For the text-containing cell, return its midpoint in [x, y] coordinate format. 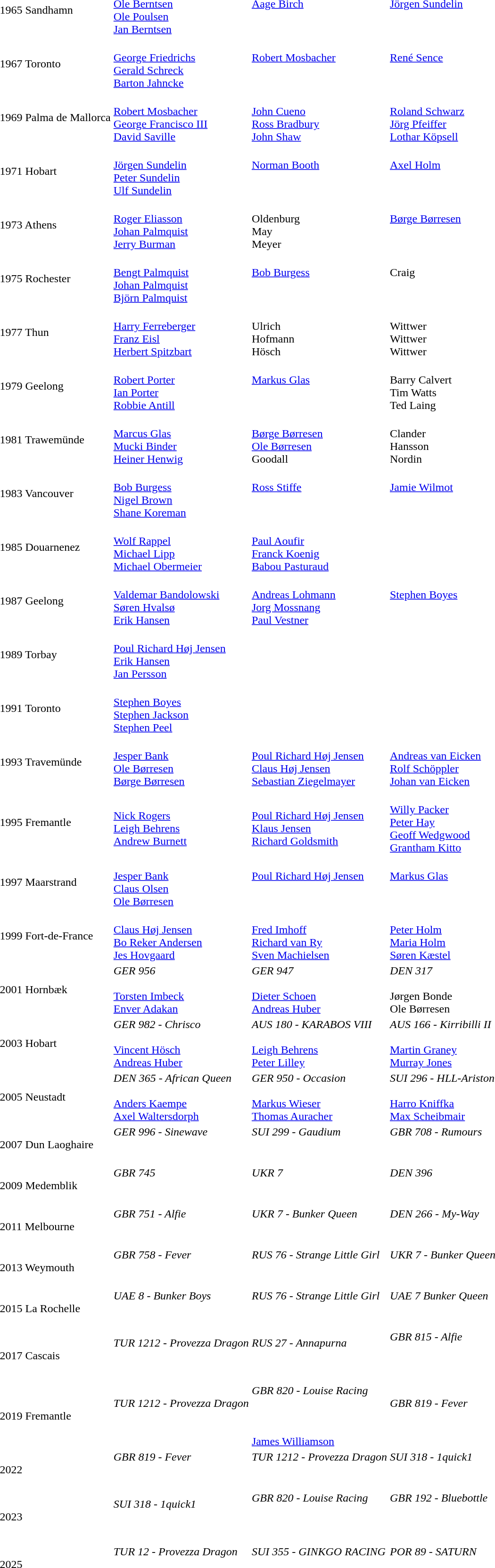
Paul AoufirFranck KoenigBabou Pasturaud [319, 547]
GBR 745 [181, 1185]
John CuenoRoss BradburyJohn Shaw [319, 118]
UAE 8 - Bunker Boys [181, 1308]
Poul Richard Høj Jensen [319, 882]
Ross Stiffe [319, 494]
Robert PorterIan PorterRobbie Antill [181, 386]
Bob BurgessNigel BrownShane Koreman [181, 494]
DEN 365 - African QueenAnders KaempeAxel Waltersdorph [181, 1097]
UKR 7 [319, 1185]
Nick RogersLeigh BehrensAndrew Burnett [181, 822]
Wolf RappelMichael LippMichael Obermeier [181, 547]
GER 996 - Sinewave [181, 1144]
RUS 27 - Annapurna [319, 1356]
Jesper BankClaus OlsenOle Børresen [181, 882]
Stephen BoyesStephen JacksonStephen Peel [181, 709]
Bengt PalmquistJohan PalmquistBjörn Palmquist [181, 279]
GER 956Torsten ImbeckEnver Adakan [181, 989]
UKR 7 - Bunker Queen [319, 1226]
GBR 758 - Fever [181, 1267]
Andreas LohmannJorg MossnangPaul Vestner [319, 601]
UlrichHofmannHösch [319, 333]
OldenburgMayMeyer [319, 225]
Robert Mosbacher [319, 64]
GBR 751 - Alfie [181, 1226]
Norman Booth [319, 171]
Valdemar BandolowskiSøren HvalsøErik Hansen [181, 601]
Roger EliassonJohan PalmquistJerry Burman [181, 225]
Robert MosbacherGeorge Francisco IIIDavid Saville [181, 118]
Claus Høj JensenBo Reker AndersenJes Hovgaard [181, 936]
GER 947Dieter SchoenAndreas Huber [319, 989]
GER 982 - ChriscoVincent HöschAndreas Huber [181, 1043]
AUS 180 - KARABOS VIIILeigh BehrensPeter Lilley [319, 1043]
Poul Richard Høj JensenKlaus JensenRichard Goldsmith [319, 822]
Fred ImhoffRichard van RySven Machielsen [319, 936]
Poul Richard Høj JensenClaus Høj JensenSebastian Ziegelmayer [319, 762]
Jörgen SundelinPeter SundelinUlf Sundelin [181, 171]
Børge BørresenOle BørresenGoodall [319, 440]
SUI 318 - 1quick1 [181, 1517]
GBR 820 - Louise Racing [319, 1517]
George FriedrichsGerald SchreckBarton Jahncke [181, 64]
Bob Burgess [319, 279]
GBR 819 - Fever [181, 1470]
Markus Glas [319, 386]
Jesper BankOle BørresenBørge Børresen [181, 762]
GER 950 - OccasionMarkus WieserThomas Auracher [319, 1097]
Marcus GlasMucki BinderHeiner Henwig [181, 440]
Harry FerrebergerFranz EislHerbert Spitzbart [181, 333]
Poul Richard Høj JensenErik HansenJan Persson [181, 655]
GBR 820 - Louise RacingJames Williamson [319, 1416]
SUI 299 - Gaudium [319, 1144]
